Determine the [x, y] coordinate at the center of the cell enclosing the given text.  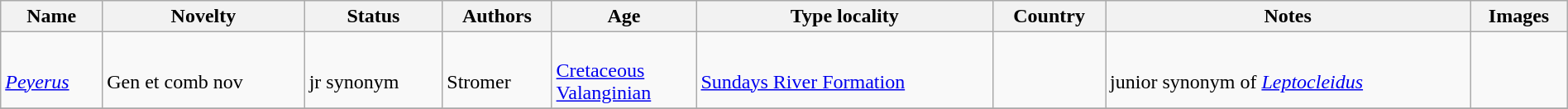
junior synonym of Leptocleidus [1288, 70]
Images [1519, 17]
jr synonym [374, 70]
Age [624, 17]
Novelty [203, 17]
Type locality [845, 17]
Authors [497, 17]
Sundays River Formation [845, 70]
Name [51, 17]
Peyerus [51, 70]
Status [374, 17]
Stromer [497, 70]
CretaceousValanginian [624, 70]
Gen et comb nov [203, 70]
Country [1049, 17]
Notes [1288, 17]
